From the cell containing the given text, extract its center point as (X, Y) coordinate. 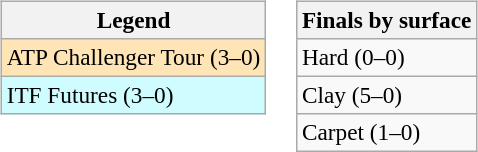
Hard (0–0) (387, 57)
Legend (133, 20)
ATP Challenger Tour (3–0) (133, 57)
Finals by surface (387, 20)
Clay (5–0) (387, 95)
ITF Futures (3–0) (133, 95)
Carpet (1–0) (387, 133)
